For the text-containing cell, return its midpoint in [x, y] coordinate format. 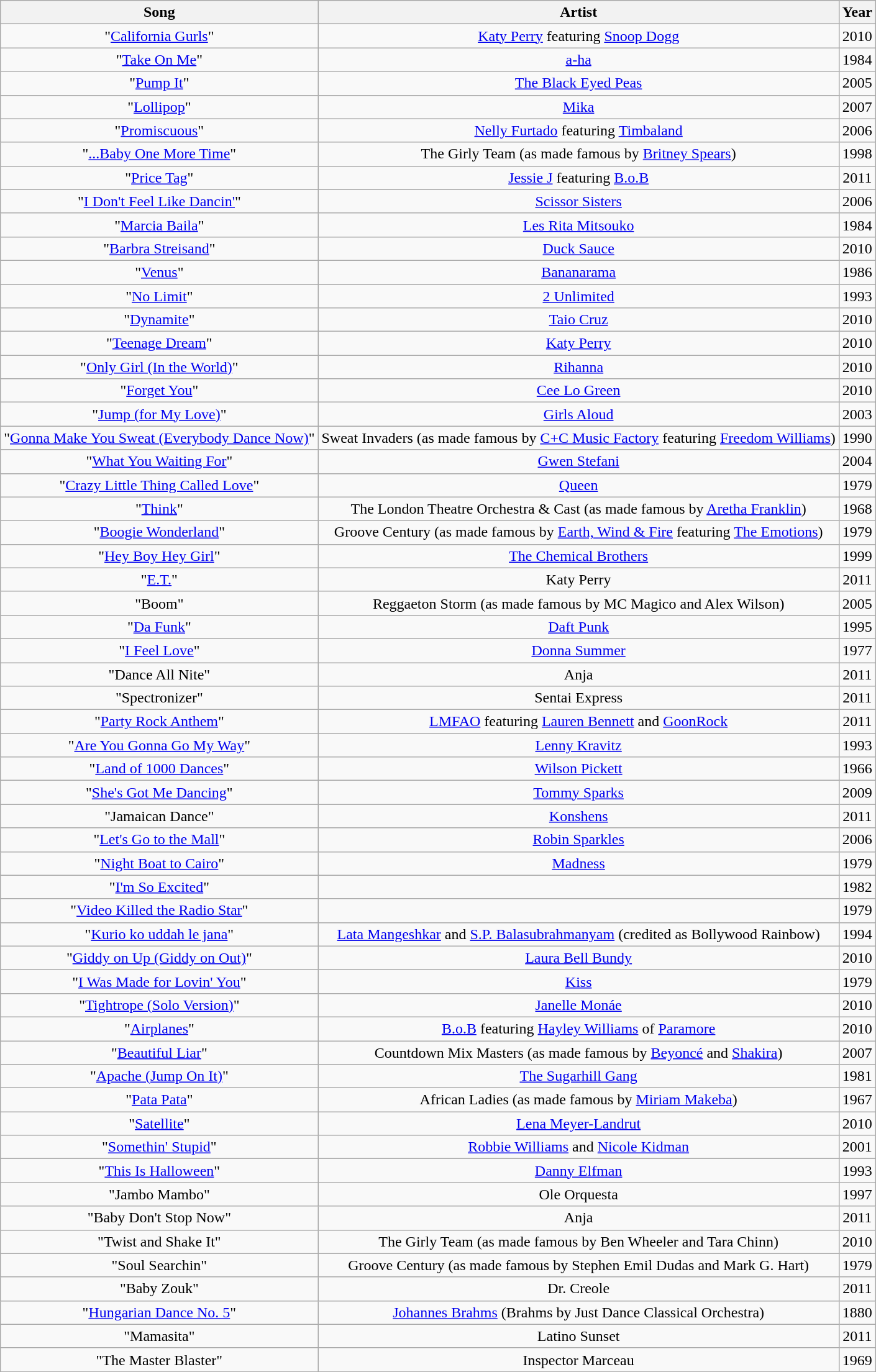
The London Theatre Orchestra & Cast (as made famous by Aretha Franklin) [578, 509]
1977 [857, 650]
"Soul Searchin" [159, 1265]
"The Master Blaster" [159, 1360]
"Airplanes" [159, 1029]
2001 [857, 1147]
Queen [578, 485]
1995 [857, 627]
"Gonna Make You Sweat (Everybody Dance Now)" [159, 438]
1998 [857, 154]
"Are You Gonna Go My Way" [159, 745]
"Boogie Wonderland" [159, 532]
Konshens [578, 816]
"I Feel Love" [159, 650]
"Price Tag" [159, 178]
"Think" [159, 509]
"Night Boat to Cairo" [159, 863]
2004 [857, 461]
Duck Sauce [578, 248]
"Hey Boy Hey Girl" [159, 556]
Bananarama [578, 272]
1880 [857, 1312]
"Video Killed the Radio Star" [159, 911]
The Girly Team (as made famous by Britney Spears) [578, 154]
Inspector Marceau [578, 1360]
"Beautiful Liar" [159, 1053]
"Pata Pata" [159, 1100]
Daft Punk [578, 627]
Kiss [578, 981]
Johannes Brahms (Brahms by Just Dance Classical Orchestra) [578, 1312]
1981 [857, 1076]
Girls Aloud [578, 414]
The Girly Team (as made famous by Ben Wheeler and Tara Chinn) [578, 1242]
"Baby Don't Stop Now" [159, 1218]
2009 [857, 793]
1969 [857, 1360]
"Marcia Baila" [159, 225]
"...Baby One More Time" [159, 154]
"Dynamite" [159, 320]
Reggaeton Storm (as made famous by MC Magico and Alex Wilson) [578, 603]
"Spectronizer" [159, 698]
1966 [857, 769]
"Baby Zouk" [159, 1289]
1968 [857, 509]
1986 [857, 272]
"Teenage Dream" [159, 343]
Danny Elfman [578, 1171]
"This Is Halloween" [159, 1171]
Taio Cruz [578, 320]
"No Limit" [159, 296]
Wilson Pickett [578, 769]
"I'm So Excited" [159, 887]
"Dance All Nite" [159, 674]
Rihanna [578, 367]
"I Don't Feel Like Dancin'" [159, 201]
"Satellite" [159, 1124]
"Somethin' Stupid" [159, 1147]
1994 [857, 934]
"Land of 1000 Dances" [159, 769]
"Let's Go to the Mall" [159, 840]
Groove Century (as made famous by Earth, Wind & Fire featuring The Emotions) [578, 532]
"Tightrope (Solo Version)" [159, 1005]
"Forget You" [159, 391]
Katy Perry featuring Snoop Dogg [578, 36]
1999 [857, 556]
"Boom" [159, 603]
Madness [578, 863]
"She's Got Me Dancing" [159, 793]
"Party Rock Anthem" [159, 722]
Lena Meyer-Landrut [578, 1124]
Song [159, 12]
"California Gurls" [159, 36]
"Kurio ko uddah le jana" [159, 934]
Robbie Williams and Nicole Kidman [578, 1147]
"Pump It" [159, 83]
Sentai Express [578, 698]
Artist [578, 12]
The Black Eyed Peas [578, 83]
Countdown Mix Masters (as made famous by Beyoncé and Shakira) [578, 1053]
"Barbra Streisand" [159, 248]
"Jump (for My Love)" [159, 414]
Scissor Sisters [578, 201]
The Chemical Brothers [578, 556]
Donna Summer [578, 650]
Sweat Invaders (as made famous by C+C Music Factory featuring Freedom Williams) [578, 438]
"Mamasita" [159, 1336]
Cee Lo Green [578, 391]
Gwen Stefani [578, 461]
"Da Funk" [159, 627]
Laura Bell Bundy [578, 958]
2003 [857, 414]
1982 [857, 887]
"Lollipop" [159, 107]
"What You Waiting For" [159, 461]
"Jambo Mambo" [159, 1194]
Robin Sparkles [578, 840]
"Giddy on Up (Giddy on Out)" [159, 958]
1967 [857, 1100]
"Hungarian Dance No. 5" [159, 1312]
"Crazy Little Thing Called Love" [159, 485]
Nelly Furtado featuring Timbaland [578, 130]
African Ladies (as made famous by Miriam Makeba) [578, 1100]
Les Rita Mitsouko [578, 225]
Tommy Sparks [578, 793]
"Take On Me" [159, 60]
Lenny Kravitz [578, 745]
Jessie J featuring B.o.B [578, 178]
Year [857, 12]
The Sugarhill Gang [578, 1076]
Lata Mangeshkar and S.P. Balasubrahmanyam (credited as Bollywood Rainbow) [578, 934]
"Twist and Shake It" [159, 1242]
1997 [857, 1194]
Janelle Monáe [578, 1005]
"Venus" [159, 272]
B.o.B featuring Hayley Williams of Paramore [578, 1029]
Dr. Creole [578, 1289]
1990 [857, 438]
LMFAO featuring Lauren Bennett and GoonRock [578, 722]
Ole Orquesta [578, 1194]
"Apache (Jump On It)" [159, 1076]
2 Unlimited [578, 296]
"E.T." [159, 579]
Groove Century (as made famous by Stephen Emil Dudas and Mark G. Hart) [578, 1265]
Mika [578, 107]
"Promiscuous" [159, 130]
Latino Sunset [578, 1336]
"I Was Made for Lovin' You" [159, 981]
"Only Girl (In the World)" [159, 367]
"Jamaican Dance" [159, 816]
a-ha [578, 60]
